Return the [X, Y] coordinate for the center point of the cell that contains the specified text.  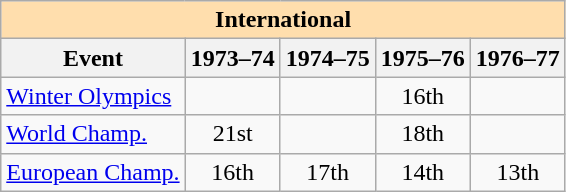
European Champ. [93, 172]
1975–76 [422, 58]
Event [93, 58]
18th [422, 134]
17th [328, 172]
International [284, 20]
14th [422, 172]
World Champ. [93, 134]
Winter Olympics [93, 96]
1976–77 [518, 58]
1973–74 [232, 58]
21st [232, 134]
13th [518, 172]
1974–75 [328, 58]
